Scan for the cell matching the given text and deliver its (X, Y) coordinate at center. 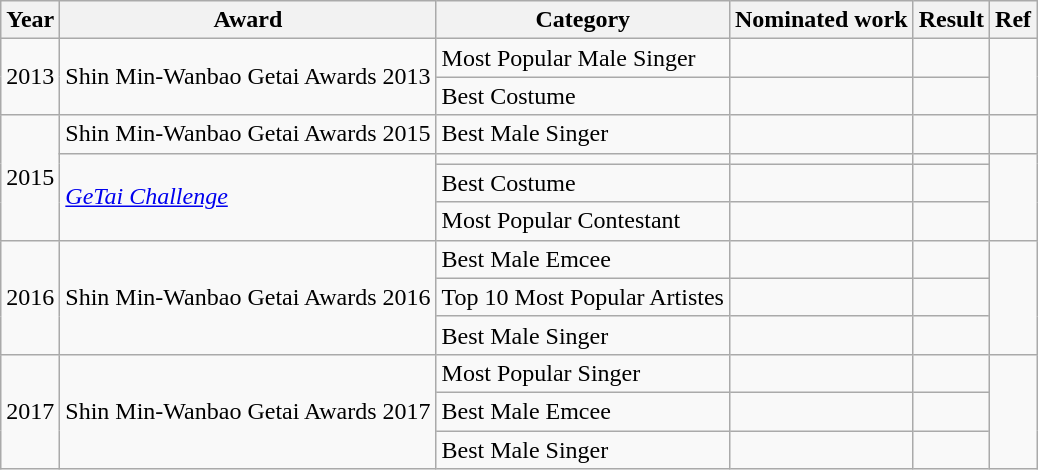
2013 (30, 77)
Most Popular Singer (582, 373)
GeTai Challenge (248, 196)
Award (248, 20)
2016 (30, 297)
Result (951, 20)
Shin Min-Wanbao Getai Awards 2017 (248, 411)
Top 10 Most Popular Artistes (582, 297)
Year (30, 20)
Most Popular Male Singer (582, 58)
2015 (30, 178)
Shin Min-Wanbao Getai Awards 2013 (248, 77)
Shin Min-Wanbao Getai Awards 2016 (248, 297)
Category (582, 20)
Nominated work (821, 20)
2017 (30, 411)
Shin Min-Wanbao Getai Awards 2015 (248, 134)
Ref (1014, 20)
Most Popular Contestant (582, 221)
